Find where the given text appears and provide that cell's center as [X, Y] coordinate. 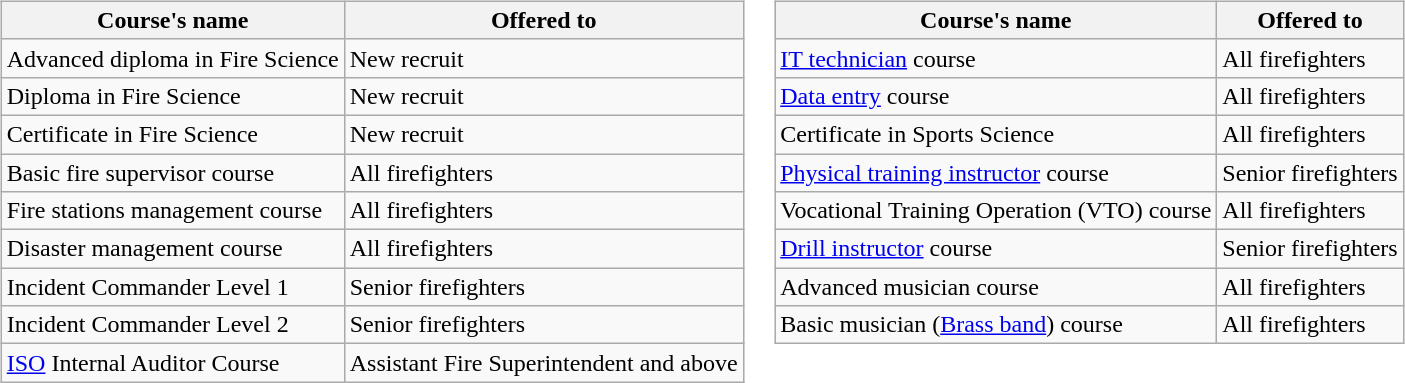
Disaster management course [172, 249]
ISO Internal Auditor Course [172, 363]
Data entry course [996, 96]
Advanced diploma in Fire Science [172, 58]
Basic fire supervisor course [172, 173]
Certificate in Sports Science [996, 134]
Vocational Training Operation (VTO) course [996, 211]
Basic musician (Brass band) course [996, 325]
Physical training instructor course [996, 173]
IT technician course [996, 58]
Incident Commander Level 2 [172, 325]
Assistant Fire Superintendent and above [544, 363]
Fire stations management course [172, 211]
Drill instructor course [996, 249]
Diploma in Fire Science [172, 96]
Certificate in Fire Science [172, 134]
Advanced musician course [996, 287]
Incident Commander Level 1 [172, 287]
